From the cell containing the given text, extract its center point as (x, y) coordinate. 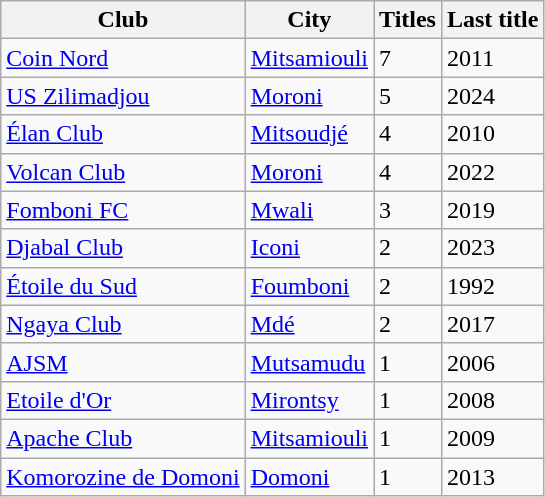
2019 (492, 210)
Titles (408, 20)
Mdé (309, 324)
Club (123, 20)
Volcan Club (123, 172)
2010 (492, 134)
Etoile d'Or (123, 400)
2017 (492, 324)
Iconi (309, 248)
5 (408, 96)
2013 (492, 477)
Mitsoudjé (309, 134)
3 (408, 210)
Élan Club (123, 134)
Djabal Club (123, 248)
City (309, 20)
AJSM (123, 362)
Komorozine de Domoni (123, 477)
Last title (492, 20)
Domoni (309, 477)
2006 (492, 362)
US Zilimadjou (123, 96)
Fomboni FC (123, 210)
Mirontsy (309, 400)
Mwali (309, 210)
1992 (492, 286)
Mutsamudu (309, 362)
2024 (492, 96)
2023 (492, 248)
2022 (492, 172)
Ngaya Club (123, 324)
Foumboni (309, 286)
Coin Nord (123, 58)
2009 (492, 438)
Étoile du Sud (123, 286)
7 (408, 58)
2008 (492, 400)
Apache Club (123, 438)
2011 (492, 58)
